Output the (x, y) coordinate of the center of the cell containing the given text.  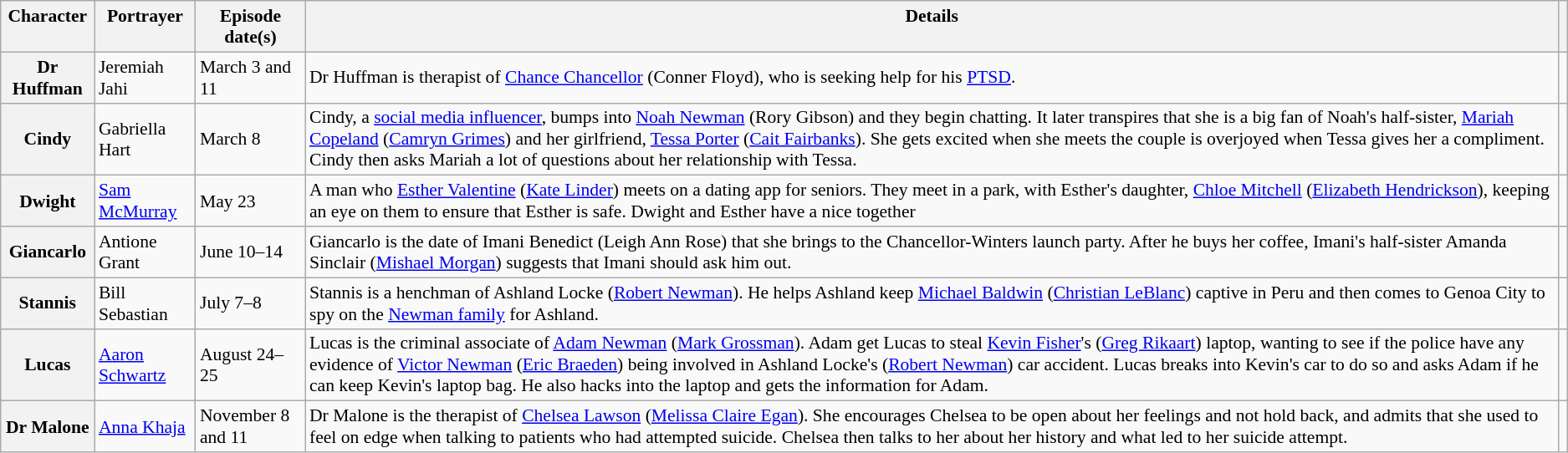
Gabriella Hart (146, 139)
Dr Malone (48, 426)
Episode date(s) (251, 27)
March 8 (251, 139)
Dr Huffman is therapist of Chance Chancellor (Conner Floyd), who is seeking help for his PTSD. (932, 77)
Giancarlo (48, 252)
November 8 and 11 (251, 426)
Aaron Schwartz (146, 364)
Bill Sebastian (146, 303)
Dr Huffman (48, 77)
Stannis (48, 303)
Anna Khaja (146, 426)
Dwight (48, 201)
Antione Grant (146, 252)
July 7–8 (251, 303)
Jeremiah Jahi (146, 77)
Character (48, 27)
Cindy (48, 139)
May 23 (251, 201)
August 24–25 (251, 364)
March 3 and 11 (251, 77)
Details (932, 27)
June 10–14 (251, 252)
Portrayer (146, 27)
Sam McMurray (146, 201)
Lucas (48, 364)
